Scan for the cell matching the given text and deliver its (x, y) coordinate at center. 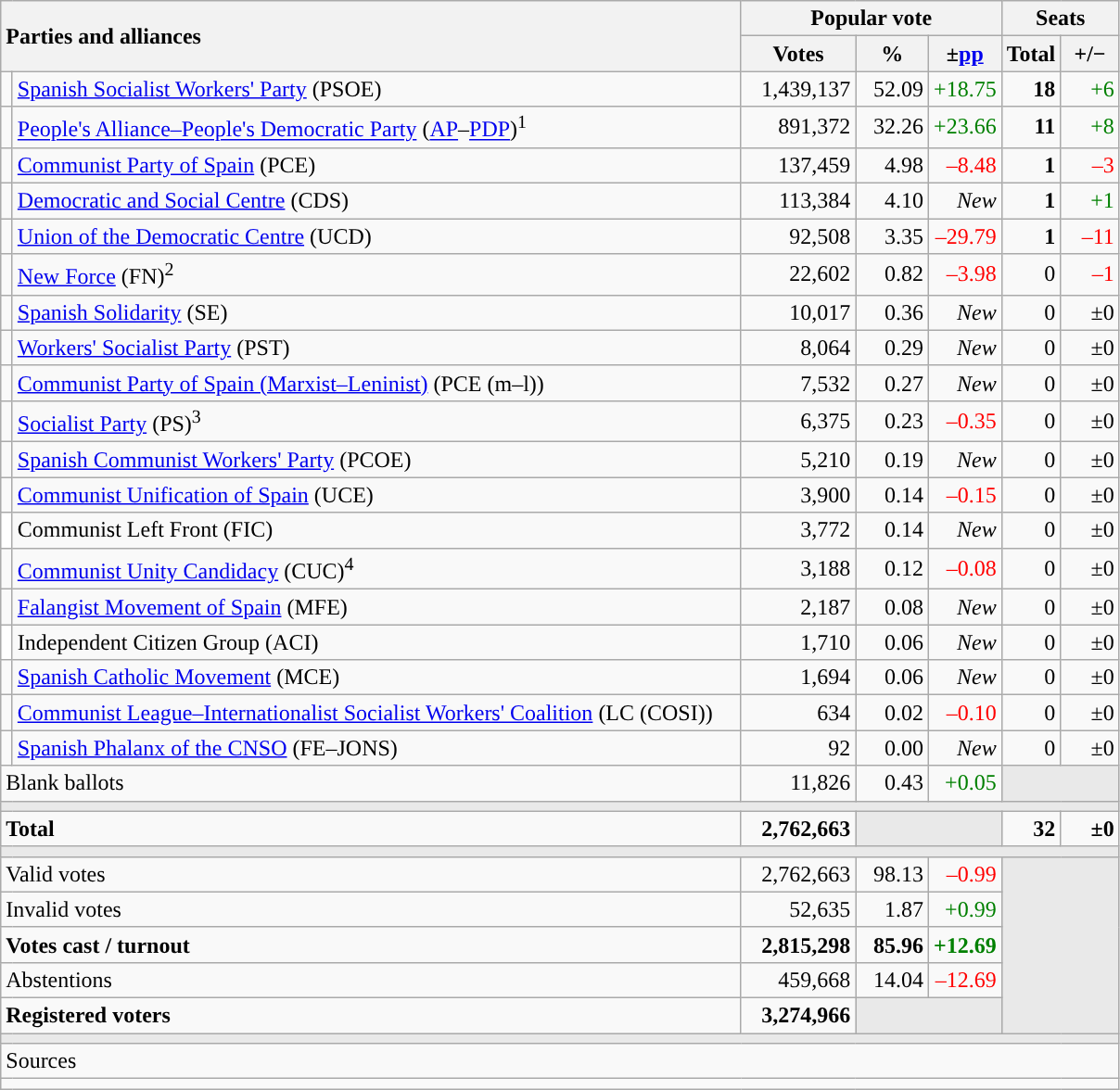
Communist Party of Spain (Marxist–Leninist) (PCE (m–l)) (376, 383)
Votes (798, 54)
1,439,137 (798, 89)
Democratic and Social Centre (CDS) (376, 201)
0.19 (892, 460)
Communist Unity Candidacy (CUC)4 (376, 569)
22,602 (798, 274)
Communist League–Internationalist Socialist Workers' Coalition (LC (COSI)) (376, 713)
459,668 (798, 980)
52,635 (798, 909)
Popular vote (872, 19)
92 (798, 748)
1,710 (798, 642)
Spanish Phalanx of the CNSO (FE–JONS) (376, 748)
0.36 (892, 312)
0.08 (892, 607)
Communist Unification of Spain (UCE) (376, 495)
Registered voters (371, 1016)
Spanish Solidarity (SE) (376, 312)
–0.08 (964, 569)
0.27 (892, 383)
1.87 (892, 909)
113,384 (798, 201)
18 (1031, 89)
5,210 (798, 460)
14.04 (892, 980)
+8 (1090, 128)
0.12 (892, 569)
3,188 (798, 569)
–3.98 (964, 274)
Invalid votes (371, 909)
New Force (FN)2 (376, 274)
–0.35 (964, 421)
Communist Party of Spain (PCE) (376, 165)
People's Alliance–People's Democratic Party (AP–PDP)1 (376, 128)
1,694 (798, 678)
–11 (1090, 236)
11,826 (798, 783)
Parties and alliances (371, 36)
4.98 (892, 165)
11 (1031, 128)
3,772 (798, 530)
98.13 (892, 874)
Falangist Movement of Spain (MFE) (376, 607)
7,532 (798, 383)
3,900 (798, 495)
–3 (1090, 165)
–29.79 (964, 236)
Independent Citizen Group (ACI) (376, 642)
±pp (964, 54)
2,187 (798, 607)
Spanish Socialist Workers' Party (PSOE) (376, 89)
10,017 (798, 312)
–0.99 (964, 874)
–0.10 (964, 713)
634 (798, 713)
52.09 (892, 89)
0.29 (892, 348)
3.35 (892, 236)
0.00 (892, 748)
32 (1031, 829)
Union of the Democratic Centre (UCD) (376, 236)
% (892, 54)
2,815,298 (798, 944)
+12.69 (964, 944)
0.02 (892, 713)
+23.66 (964, 128)
0.23 (892, 421)
+/− (1090, 54)
Socialist Party (PS)3 (376, 421)
+18.75 (964, 89)
0.82 (892, 274)
–0.15 (964, 495)
8,064 (798, 348)
Sources (560, 1061)
891,372 (798, 128)
+0.99 (964, 909)
+0.05 (964, 783)
92,508 (798, 236)
4.10 (892, 201)
Communist Left Front (FIC) (376, 530)
Spanish Communist Workers' Party (PCOE) (376, 460)
Blank ballots (371, 783)
3,274,966 (798, 1016)
0.43 (892, 783)
+6 (1090, 89)
Abstentions (371, 980)
–12.69 (964, 980)
32.26 (892, 128)
Valid votes (371, 874)
Seats (1061, 19)
Votes cast / turnout (371, 944)
–1 (1090, 274)
137,459 (798, 165)
Spanish Catholic Movement (MCE) (376, 678)
85.96 (892, 944)
6,375 (798, 421)
–8.48 (964, 165)
Workers' Socialist Party (PST) (376, 348)
+1 (1090, 201)
